Return the (X, Y) coordinate for the center point of the cell that contains the specified text.  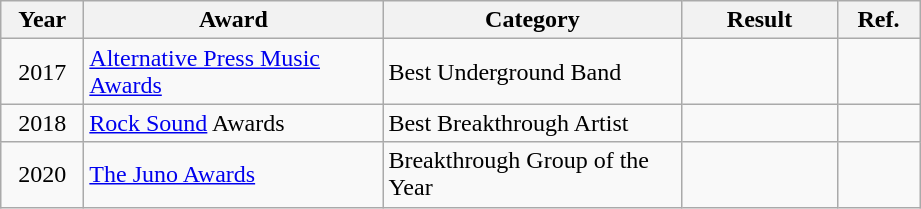
2017 (42, 72)
2018 (42, 123)
Award (234, 20)
Ref. (878, 20)
Year (42, 20)
Category (532, 20)
Rock Sound Awards (234, 123)
Alternative Press Music Awards (234, 72)
The Juno Awards (234, 174)
Breakthrough Group of the Year (532, 174)
Best Underground Band (532, 72)
2020 (42, 174)
Best Breakthrough Artist (532, 123)
Result (760, 20)
